Capture the cell that displays the provided text and extract its [x, y] central coordinate. 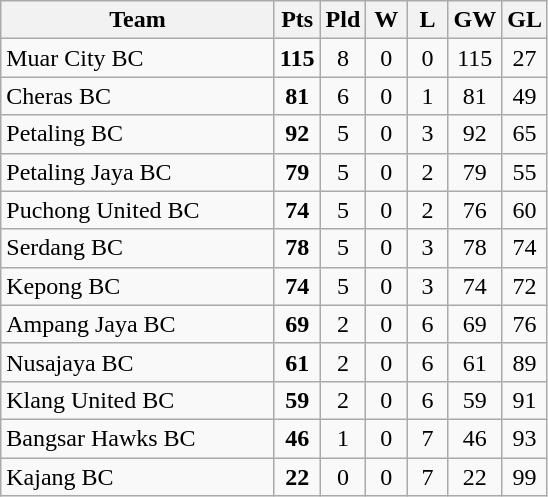
Ampang Jaya BC [138, 324]
55 [525, 172]
Petaling BC [138, 134]
49 [525, 96]
Muar City BC [138, 58]
Bangsar Hawks BC [138, 438]
GW [475, 20]
Petaling Jaya BC [138, 172]
65 [525, 134]
Puchong United BC [138, 210]
Pld [343, 20]
Nusajaya BC [138, 362]
99 [525, 477]
Kajang BC [138, 477]
Pts [297, 20]
GL [525, 20]
Cheras BC [138, 96]
91 [525, 400]
27 [525, 58]
Serdang BC [138, 248]
Team [138, 20]
93 [525, 438]
W [386, 20]
Klang United BC [138, 400]
Kepong BC [138, 286]
72 [525, 286]
L [428, 20]
89 [525, 362]
8 [343, 58]
60 [525, 210]
